Search for the cell housing the specified text and yield its (X, Y) center coordinate. 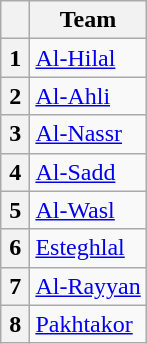
1 (16, 58)
7 (16, 286)
Al-Nassr (88, 134)
Al-Wasl (88, 210)
Team (88, 20)
Esteghlal (88, 248)
3 (16, 134)
2 (16, 96)
Al-Sadd (88, 172)
8 (16, 324)
4 (16, 172)
Al-Rayyan (88, 286)
Al-Hilal (88, 58)
Al-Ahli (88, 96)
6 (16, 248)
Pakhtakor (88, 324)
5 (16, 210)
